Find where the given text appears and provide that cell's center as (x, y) coordinate. 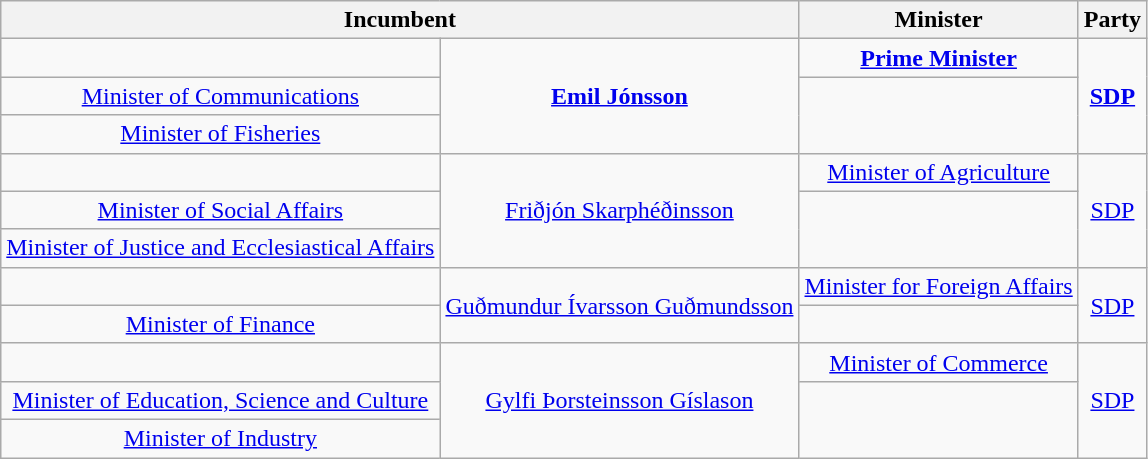
Incumbent (400, 20)
Gylfi Þorsteinsson Gíslason (620, 400)
Minister of Agriculture (938, 172)
Minister (938, 20)
Guðmundur Ívarsson Guðmundsson (620, 305)
Minister for Foreign Affairs (938, 286)
Friðjón Skarphéðinsson (620, 210)
Minister of Education, Science and Culture (220, 400)
Minister of Industry (220, 438)
Emil Jónsson (620, 96)
Minister of Finance (220, 324)
Minister of Communications (220, 96)
Party (1112, 20)
Prime Minister (938, 58)
Minister of Justice and Ecclesiastical Affairs (220, 248)
Minister of Fisheries (220, 134)
Minister of Commerce (938, 362)
Minister of Social Affairs (220, 210)
